Scan for the cell matching the given text and deliver its (X, Y) coordinate at center. 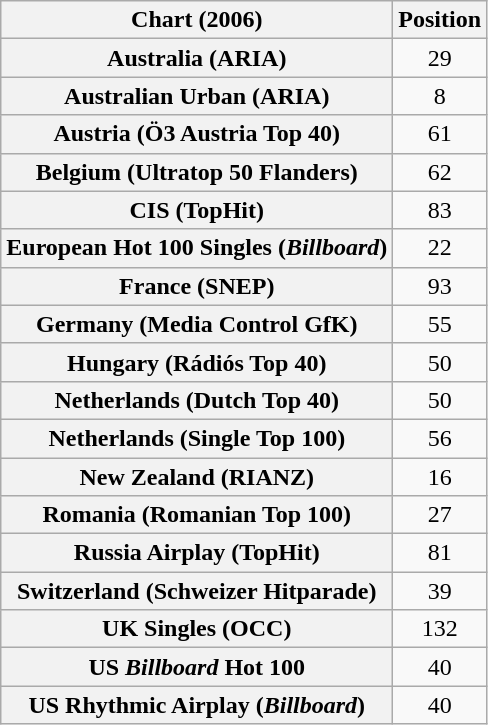
93 (440, 286)
56 (440, 438)
Position (440, 20)
France (SNEP) (197, 286)
Netherlands (Single Top 100) (197, 438)
UK Singles (OCC) (197, 629)
83 (440, 210)
55 (440, 324)
8 (440, 96)
Russia Airplay (TopHit) (197, 553)
29 (440, 58)
European Hot 100 Singles (Billboard) (197, 248)
Romania (Romanian Top 100) (197, 515)
Germany (Media Control GfK) (197, 324)
62 (440, 172)
New Zealand (RIANZ) (197, 477)
81 (440, 553)
16 (440, 477)
Chart (2006) (197, 20)
61 (440, 134)
Netherlands (Dutch Top 40) (197, 400)
39 (440, 591)
Australia (ARIA) (197, 58)
132 (440, 629)
Austria (Ö3 Austria Top 40) (197, 134)
Hungary (Rádiós Top 40) (197, 362)
US Billboard Hot 100 (197, 667)
Australian Urban (ARIA) (197, 96)
Switzerland (Schweizer Hitparade) (197, 591)
CIS (TopHit) (197, 210)
27 (440, 515)
Belgium (Ultratop 50 Flanders) (197, 172)
US Rhythmic Airplay (Billboard) (197, 705)
22 (440, 248)
